Output the [x, y] coordinate of the center of the cell containing the given text.  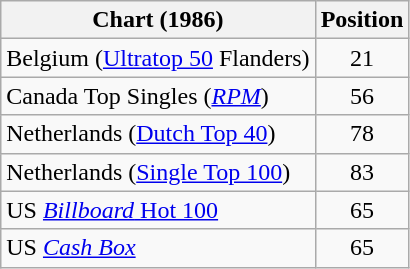
Netherlands (Dutch Top 40) [158, 134]
Canada Top Singles (RPM) [158, 96]
21 [362, 58]
US Billboard Hot 100 [158, 210]
Position [362, 20]
83 [362, 172]
Netherlands (Single Top 100) [158, 172]
US Cash Box [158, 248]
56 [362, 96]
Chart (1986) [158, 20]
78 [362, 134]
Belgium (Ultratop 50 Flanders) [158, 58]
